Determine the (x, y) coordinate at the center of the cell enclosing the given text.  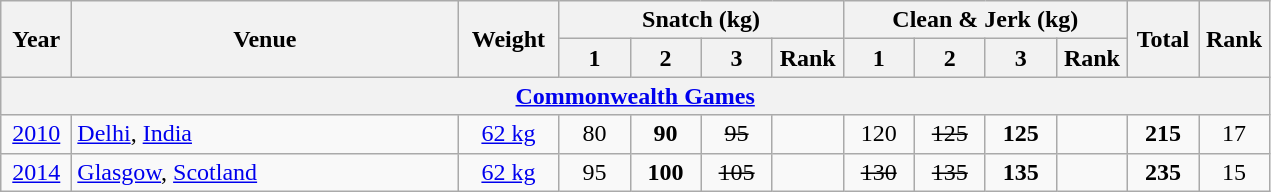
Venue (265, 39)
105 (736, 172)
90 (666, 134)
Snatch (kg) (701, 20)
Year (36, 39)
130 (878, 172)
Glasgow, Scotland (265, 172)
215 (1162, 134)
17 (1234, 134)
15 (1234, 172)
120 (878, 134)
100 (666, 172)
80 (594, 134)
Clean & Jerk (kg) (985, 20)
Commonwealth Games (636, 96)
2010 (36, 134)
Weight (508, 39)
Total (1162, 39)
Delhi, India (265, 134)
2014 (36, 172)
235 (1162, 172)
